Return (X, Y) of the center of cell containing provided text 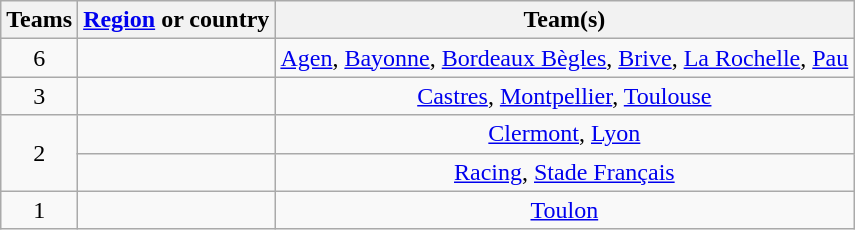
Agen, Bayonne, Bordeaux Bègles, Brive, La Rochelle, Pau (564, 58)
Region or country (176, 20)
3 (40, 96)
1 (40, 210)
Clermont, Lyon (564, 134)
Teams (40, 20)
Racing, Stade Français (564, 172)
6 (40, 58)
Team(s) (564, 20)
Castres, Montpellier, Toulouse (564, 96)
2 (40, 153)
Toulon (564, 210)
